Return [x, y] of the center of cell containing provided text 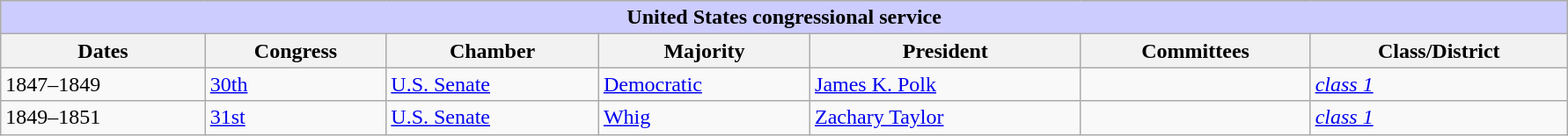
Class/District [1439, 51]
30th [296, 84]
31st [296, 118]
Congress [296, 51]
United States congressional service [785, 18]
Majority [704, 51]
Chamber [493, 51]
Dates [103, 51]
Democratic [704, 84]
Whig [704, 118]
Committees [1195, 51]
1849–1851 [103, 118]
Zachary Taylor [946, 118]
1847–1849 [103, 84]
President [946, 51]
James K. Polk [946, 84]
